Determine the (x, y) coordinate at the center of the cell enclosing the given text.  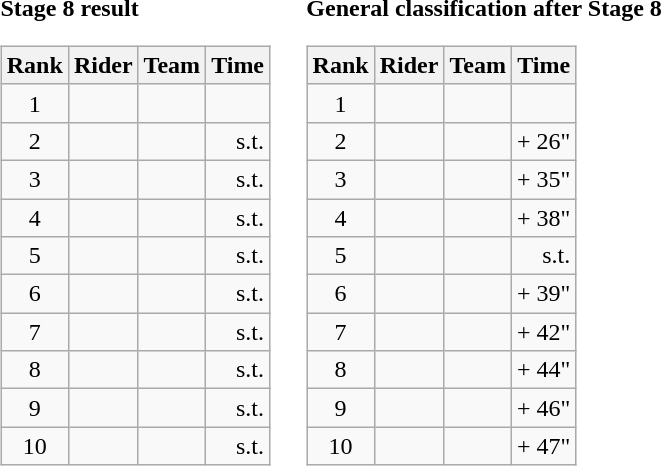
+ 26" (543, 141)
+ 39" (543, 294)
+ 35" (543, 179)
+ 38" (543, 217)
+ 47" (543, 446)
+ 42" (543, 332)
+ 44" (543, 370)
+ 46" (543, 408)
